Determine the (x, y) coordinate at the center of the cell enclosing the given text.  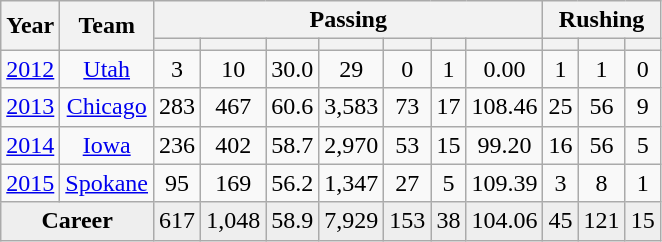
58.7 (292, 145)
Year (30, 26)
2014 (30, 145)
2015 (30, 183)
16 (560, 145)
73 (408, 107)
617 (178, 221)
153 (408, 221)
56.2 (292, 183)
121 (602, 221)
30.0 (292, 69)
45 (560, 221)
1,048 (234, 221)
27 (408, 183)
58.9 (292, 221)
9 (642, 107)
Career (78, 221)
53 (408, 145)
25 (560, 107)
29 (352, 69)
3,583 (352, 107)
10 (234, 69)
Iowa (107, 145)
17 (448, 107)
8 (602, 183)
402 (234, 145)
2012 (30, 69)
Rushing (602, 20)
467 (234, 107)
2,970 (352, 145)
95 (178, 183)
Passing (348, 20)
108.46 (504, 107)
60.6 (292, 107)
38 (448, 221)
7,929 (352, 221)
Team (107, 26)
169 (234, 183)
2013 (30, 107)
283 (178, 107)
0.00 (504, 69)
Utah (107, 69)
Chicago (107, 107)
Spokane (107, 183)
99.20 (504, 145)
104.06 (504, 221)
1,347 (352, 183)
109.39 (504, 183)
236 (178, 145)
